Locate the cell with the specified text and output its (x, y) center coordinate. 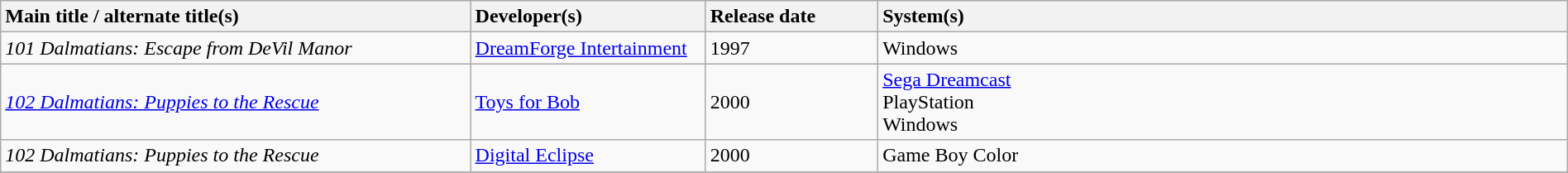
Developer(s) (588, 17)
101 Dalmatians: Escape from DeVil Manor (236, 48)
Toys for Bob (588, 102)
Release date (791, 17)
Digital Eclipse (588, 156)
Windows (1223, 48)
Sega DreamcastPlayStationWindows (1223, 102)
Game Boy Color (1223, 156)
DreamForge Intertainment (588, 48)
Main title / alternate title(s) (236, 17)
System(s) (1223, 17)
1997 (791, 48)
